Detect which cell encompasses the target text, then output its [X, Y] center coordinate. 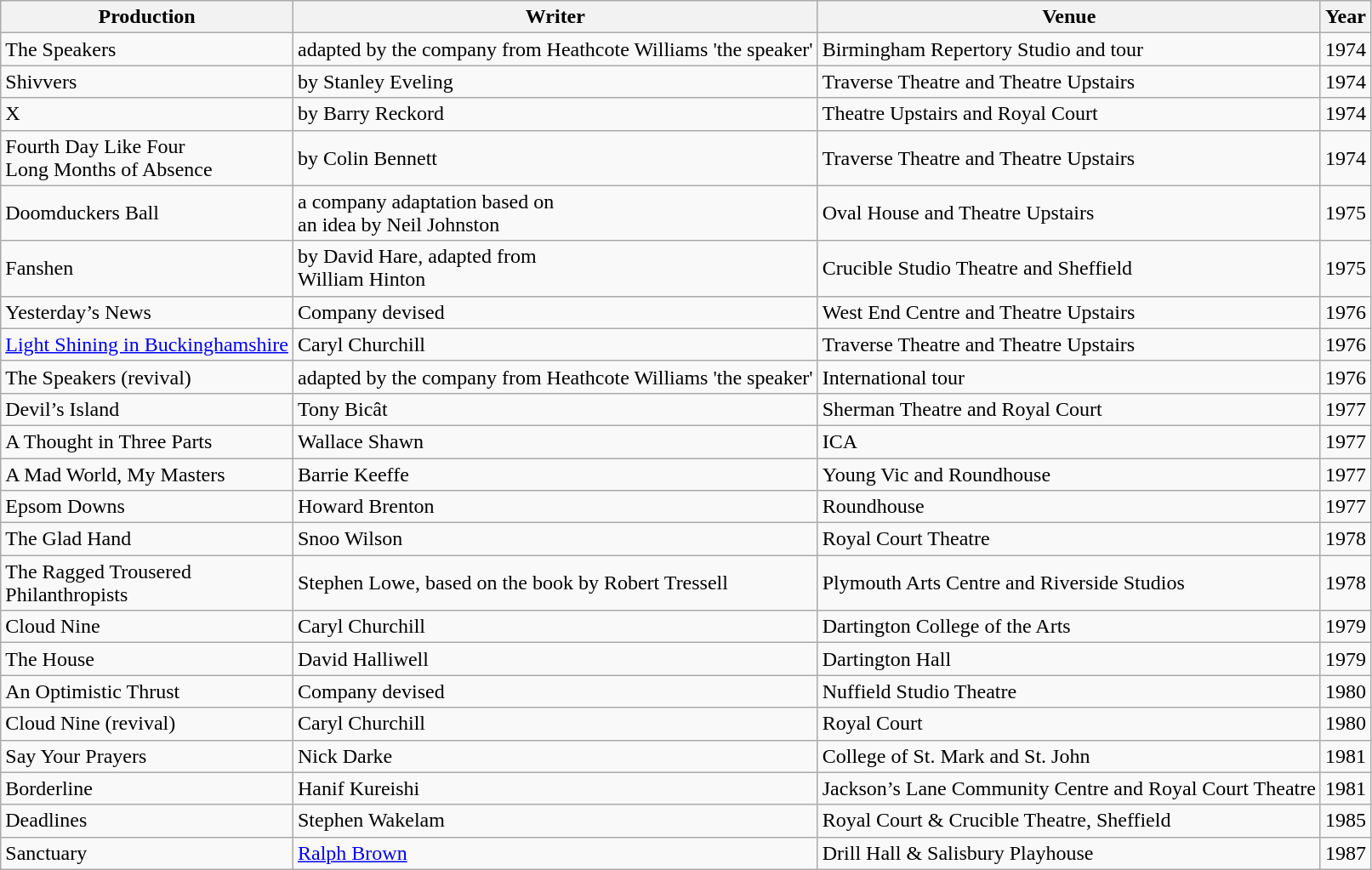
Ralph Brown [555, 853]
The Glad Hand [147, 539]
1985 [1346, 821]
A Mad World, My Masters [147, 474]
The House [147, 659]
Crucible Studio Theatre and Sheffield [1068, 269]
Epsom Downs [147, 507]
Writer [555, 17]
Wallace Shawn [555, 441]
Royal Court & Crucible Theatre, Sheffield [1068, 821]
The Speakers (revival) [147, 377]
Stephen Wakelam [555, 821]
Fourth Day Like FourLong Months of Absence [147, 158]
Doomduckers Ball [147, 213]
Royal Court [1068, 724]
by David Hare, adapted fromWilliam Hinton [555, 269]
by Stanley Eveling [555, 82]
David Halliwell [555, 659]
Jackson’s Lane Community Centre and Royal Court Theatre [1068, 788]
Howard Brenton [555, 507]
Barrie Keeffe [555, 474]
Roundhouse [1068, 507]
ICA [1068, 441]
Light Shining in Buckinghamshire [147, 344]
Stephen Lowe, based on the book by Robert Tressell [555, 583]
Dartington College of the Arts [1068, 627]
Sherman Theatre and Royal Court [1068, 409]
The Speakers [147, 49]
Yesterday’s News [147, 312]
Nick Darke [555, 756]
A Thought in Three Parts [147, 441]
Dartington Hall [1068, 659]
Year [1346, 17]
Snoo Wilson [555, 539]
Young Vic and Roundhouse [1068, 474]
X [147, 114]
Cloud Nine [147, 627]
Venue [1068, 17]
a company adaptation based onan idea by Neil Johnston [555, 213]
Sanctuary [147, 853]
Say Your Prayers [147, 756]
by Barry Reckord [555, 114]
Nuffield Studio Theatre [1068, 691]
Deadlines [147, 821]
Production [147, 17]
Borderline [147, 788]
Cloud Nine (revival) [147, 724]
Plymouth Arts Centre and Riverside Studios [1068, 583]
Theatre Upstairs and Royal Court [1068, 114]
Birmingham Repertory Studio and tour [1068, 49]
Shivvers [147, 82]
Drill Hall & Salisbury Playhouse [1068, 853]
Fanshen [147, 269]
The Ragged TrouseredPhilanthropists [147, 583]
An Optimistic Thrust [147, 691]
International tour [1068, 377]
Hanif Kureishi [555, 788]
Tony Bicât [555, 409]
West End Centre and Theatre Upstairs [1068, 312]
Devil’s Island [147, 409]
Oval House and Theatre Upstairs [1068, 213]
by Colin Bennett [555, 158]
College of St. Mark and St. John [1068, 756]
Royal Court Theatre [1068, 539]
1987 [1346, 853]
